From the cell containing the given text, extract its center point as (x, y) coordinate. 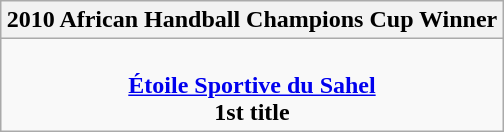
Étoile Sportive du Sahel1st title (252, 85)
2010 African Handball Champions Cup Winner (252, 20)
